Return the (X, Y) coordinate for the center point of the cell that contains the specified text.  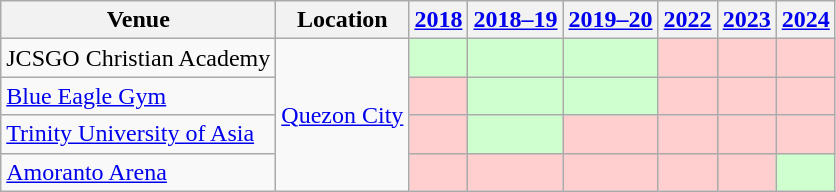
2018–19 (516, 20)
JCSGO Christian Academy (138, 58)
2024 (806, 20)
Trinity University of Asia (138, 134)
Location (342, 20)
Blue Eagle Gym (138, 96)
2022 (688, 20)
Venue (138, 20)
Amoranto Arena (138, 172)
2023 (746, 20)
2018 (438, 20)
2019–20 (610, 20)
Quezon City (342, 115)
